Output the (x, y) coordinate of the center of the cell containing the given text.  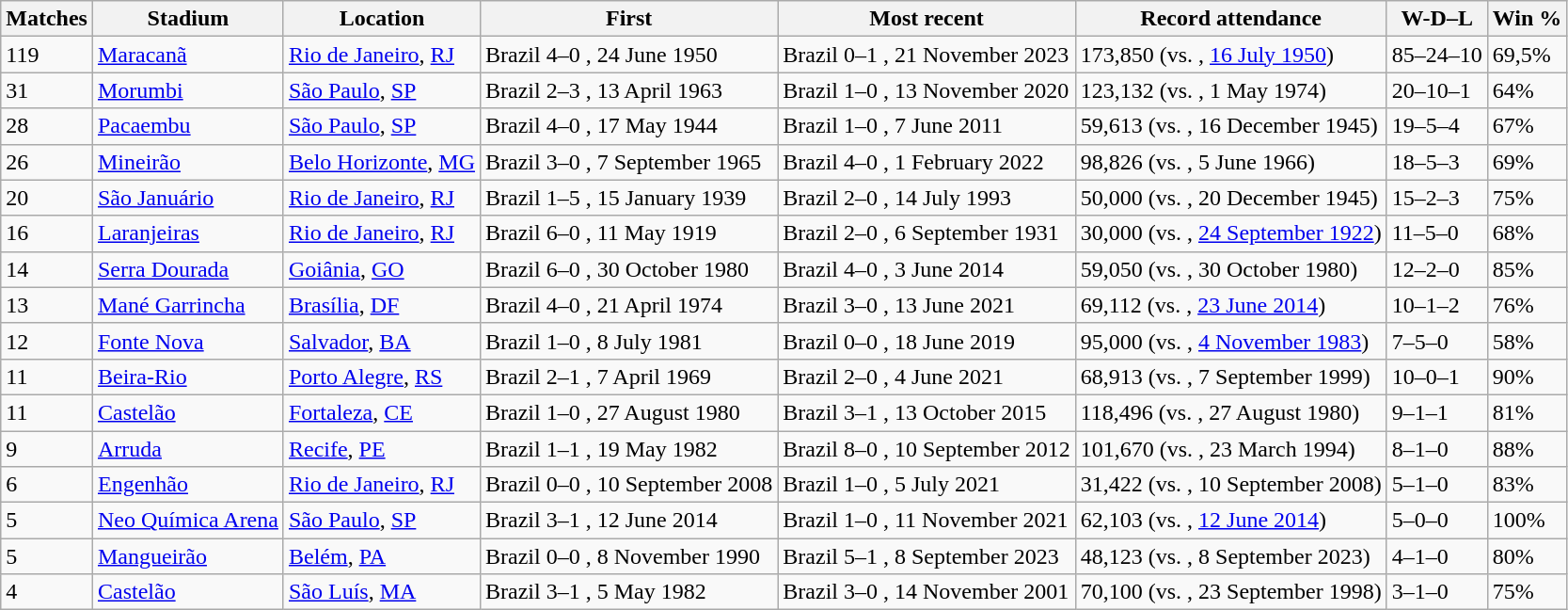
First (628, 19)
83% (1528, 485)
11–5–0 (1437, 233)
9 (47, 449)
Fortaleza, CE (382, 412)
Serra Dourada (188, 269)
W-D–L (1437, 19)
80% (1528, 556)
Laranjeiras (188, 233)
Porto Alegre, RS (382, 377)
Engenhão (188, 485)
95,000 (vs. , 4 November 1983) (1230, 341)
Win % (1528, 19)
59,613 (vs. , 16 December 1945) (1230, 126)
18–5–3 (1437, 162)
Arruda (188, 449)
3–1–0 (1437, 592)
48,123 (vs. , 8 September 2023) (1230, 556)
Brazil 3–0 , 7 September 1965 (628, 162)
10–0–1 (1437, 377)
Brazil 3–0 , 14 November 2001 (927, 592)
85% (1528, 269)
4 (47, 592)
Brazil 3–1 , 13 October 2015 (927, 412)
12 (47, 341)
69,112 (vs. , 23 June 2014) (1230, 305)
30,000 (vs. , 24 September 1922) (1230, 233)
8–1–0 (1437, 449)
88% (1528, 449)
Brazil 0–1 , 21 November 2023 (927, 55)
Brazil 1–0 , 8 July 1981 (628, 341)
Pacaembu (188, 126)
Brazil 1–0 , 11 November 2021 (927, 521)
Most recent (927, 19)
26 (47, 162)
70,100 (vs. , 23 September 1998) (1230, 592)
Brazil 0–0 , 18 June 2019 (927, 341)
90% (1528, 377)
173,850 (vs. , 16 July 1950) (1230, 55)
Brazil 6–0 , 30 October 1980 (628, 269)
Brazil 0–0 , 8 November 1990 (628, 556)
123,132 (vs. , 1 May 1974) (1230, 90)
59,050 (vs. , 30 October 1980) (1230, 269)
31 (47, 90)
5–1–0 (1437, 485)
Neo Química Arena (188, 521)
São Januário (188, 198)
Brazil 3–1 , 12 June 2014 (628, 521)
Brazil 4–0 , 21 April 1974 (628, 305)
50,000 (vs. , 20 December 1945) (1230, 198)
15–2–3 (1437, 198)
Location (382, 19)
São Luís, MA (382, 592)
Belém, PA (382, 556)
Brazil 1–0 , 27 August 1980 (628, 412)
Brazil 6–0 , 11 May 1919 (628, 233)
9–1–1 (1437, 412)
81% (1528, 412)
Brazil 1–0 , 13 November 2020 (927, 90)
14 (47, 269)
Brazil 3–0 , 13 June 2021 (927, 305)
Brazil 1–0 , 7 June 2011 (927, 126)
Mineirão (188, 162)
Brazil 2–3 , 13 April 1963 (628, 90)
7–5–0 (1437, 341)
Brazil 4–0 , 3 June 2014 (927, 269)
6 (47, 485)
Brazil 3–1 , 5 May 1982 (628, 592)
Beira-Rio (188, 377)
100% (1528, 521)
Brazil 5–1 , 8 September 2023 (927, 556)
101,670 (vs. , 23 March 1994) (1230, 449)
16 (47, 233)
Brazil 1–5 , 15 January 1939 (628, 198)
Brazil 1–0 , 5 July 2021 (927, 485)
Brazil 2–0 , 4 June 2021 (927, 377)
Recife, PE (382, 449)
Belo Horizonte, MG (382, 162)
Brazil 8–0 , 10 September 2012 (927, 449)
Goiânia, GO (382, 269)
31,422 (vs. , 10 September 2008) (1230, 485)
119 (47, 55)
Mangueirão (188, 556)
76% (1528, 305)
Maracanã (188, 55)
118,496 (vs. , 27 August 1980) (1230, 412)
12–2–0 (1437, 269)
Brazil 0–0 , 10 September 2008 (628, 485)
Morumbi (188, 90)
64% (1528, 90)
69,5% (1528, 55)
98,826 (vs. , 5 June 1966) (1230, 162)
68% (1528, 233)
5–0–0 (1437, 521)
Fonte Nova (188, 341)
Brazil 4–0 , 1 February 2022 (927, 162)
69% (1528, 162)
Salvador, BA (382, 341)
Record attendance (1230, 19)
85–24–10 (1437, 55)
4–1–0 (1437, 556)
19–5–4 (1437, 126)
13 (47, 305)
Brazil 4–0 , 24 June 1950 (628, 55)
62,103 (vs. , 12 June 2014) (1230, 521)
67% (1528, 126)
Brazil 2–0 , 14 July 1993 (927, 198)
Brazil 2–1 , 7 April 1969 (628, 377)
Brazil 2–0 , 6 September 1931 (927, 233)
Matches (47, 19)
Brazil 4–0 , 17 May 1944 (628, 126)
Brazil 1–1 , 19 May 1982 (628, 449)
Brasília, DF (382, 305)
Mané Garrincha (188, 305)
28 (47, 126)
58% (1528, 341)
Stadium (188, 19)
20 (47, 198)
10–1–2 (1437, 305)
20–10–1 (1437, 90)
68,913 (vs. , 7 September 1999) (1230, 377)
